Output the [x, y] coordinate of the center of the cell containing the given text.  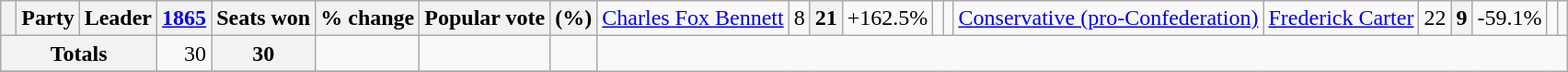
Party [48, 18]
9 [1461, 18]
Totals [79, 54]
-59.1% [1509, 18]
Leader [118, 18]
(%) [574, 18]
1865 [184, 18]
+162.5% [887, 18]
Conservative (pro-Confederation) [1108, 18]
% change [368, 18]
22 [1435, 18]
Charles Fox Bennett [693, 18]
Popular vote [485, 18]
21 [826, 18]
Seats won [263, 18]
Frederick Carter [1342, 18]
8 [799, 18]
